Determine the [X, Y] coordinate at the center of the cell enclosing the given text.  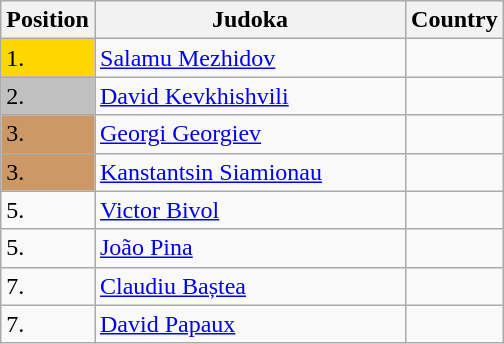
Victor Bivol [250, 210]
David Kevkhishvili [250, 96]
1. [48, 58]
João Pina [250, 248]
Position [48, 20]
Salamu Mezhidov [250, 58]
Country [455, 20]
Georgi Georgiev [250, 134]
2. [48, 96]
Claudiu Baștea [250, 286]
David Papaux [250, 324]
Judoka [250, 20]
Kanstantsin Siamionau [250, 172]
